Detect which cell encompasses the target text, then output its (x, y) center coordinate. 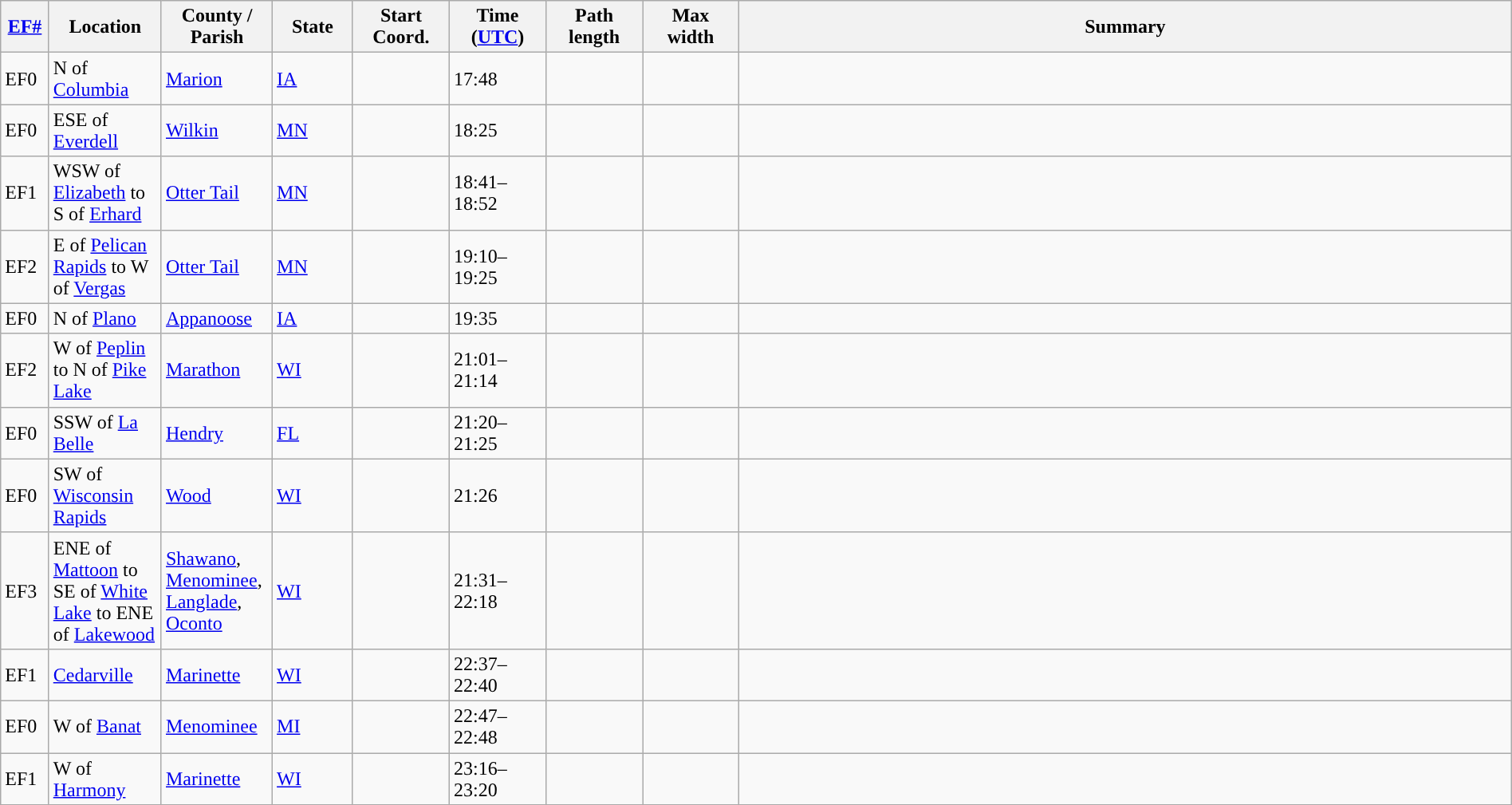
N of Plano (105, 318)
17:48 (498, 78)
Marathon (217, 370)
SSW of La Belle (105, 432)
Summary (1126, 27)
Cedarville (105, 675)
Marion (217, 78)
W of Peplin to N of Pike Lake (105, 370)
18:25 (498, 131)
23:16–23:20 (498, 779)
Appanoose (217, 318)
22:37–22:40 (498, 675)
MI (313, 726)
19:35 (498, 318)
N of Columbia (105, 78)
Wilkin (217, 131)
EF3 (25, 590)
21:01–21:14 (498, 370)
21:20–21:25 (498, 432)
Hendry (217, 432)
EF# (25, 27)
Path length (593, 27)
22:47–22:48 (498, 726)
County / Parish (217, 27)
Max width (691, 27)
Shawano, Menominee, Langlade, Oconto (217, 590)
21:31–22:18 (498, 590)
Wood (217, 495)
W of Harmony (105, 779)
ENE of Mattoon to SE of White Lake to ENE of Lakewood (105, 590)
State (313, 27)
Location (105, 27)
Menominee (217, 726)
E of Pelican Rapids to W of Vergas (105, 266)
18:41–18:52 (498, 193)
21:26 (498, 495)
W of Banat (105, 726)
ESE of Everdell (105, 131)
Start Coord. (400, 27)
WSW of Elizabeth to S of Erhard (105, 193)
19:10–19:25 (498, 266)
Time (UTC) (498, 27)
FL (313, 432)
SW of Wisconsin Rapids (105, 495)
